From the cell containing the given text, extract its center point as [x, y] coordinate. 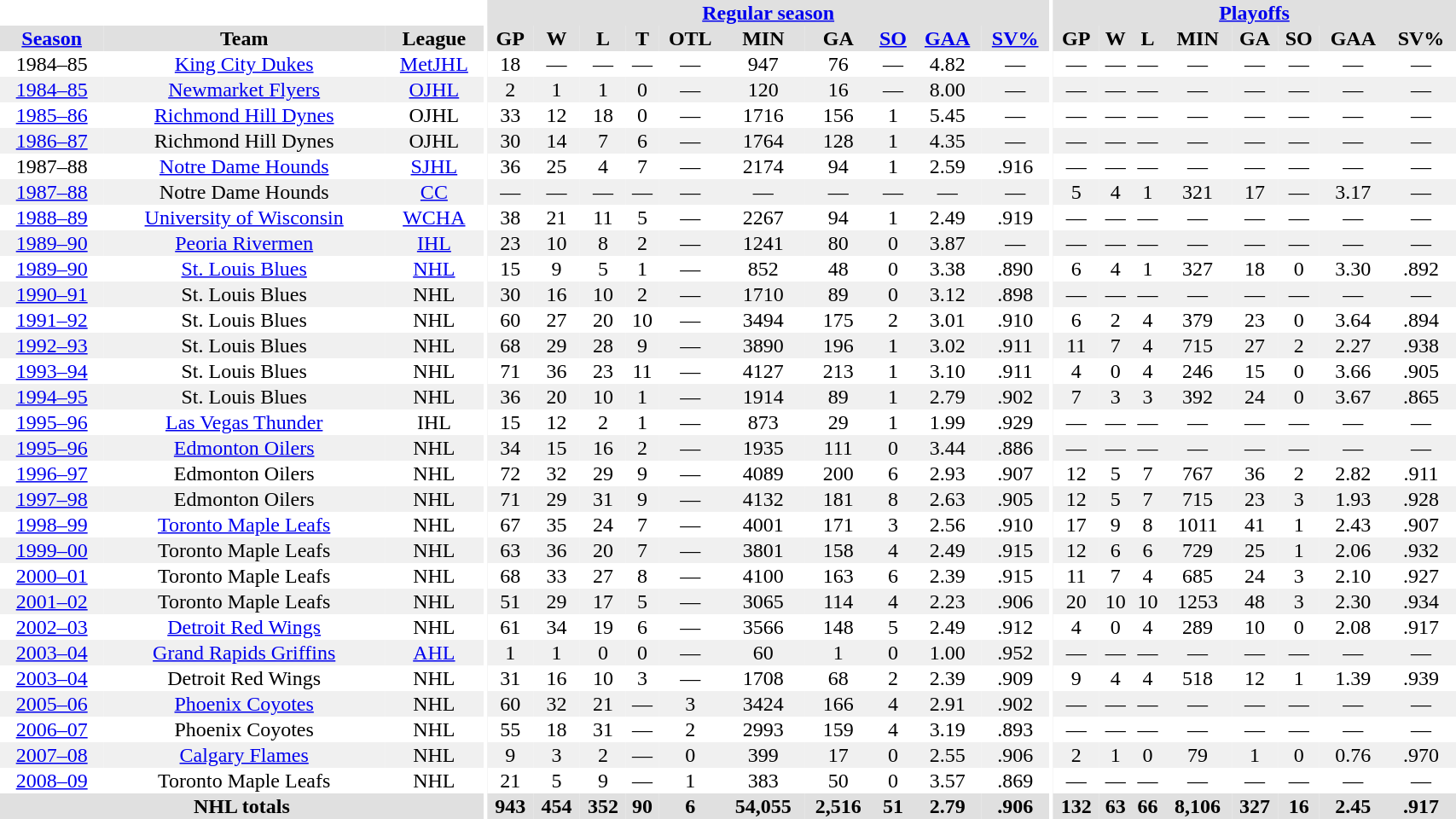
156 [838, 115]
Regular season [768, 13]
38 [510, 218]
T [642, 38]
2.59 [947, 166]
.890 [1015, 269]
Playoffs [1255, 13]
321 [1198, 192]
2993 [763, 729]
1.00 [947, 653]
4132 [763, 499]
1.39 [1353, 678]
3424 [763, 704]
2.91 [947, 704]
NHL totals [242, 806]
852 [763, 269]
76 [838, 64]
3.02 [947, 346]
454 [556, 806]
685 [1198, 576]
289 [1198, 627]
4.82 [947, 64]
.928 [1421, 499]
54,055 [763, 806]
2.45 [1353, 806]
1.99 [947, 422]
2.43 [1353, 525]
.909 [1015, 678]
61 [510, 627]
2008–09 [51, 781]
Team [244, 38]
.919 [1015, 218]
2007–08 [51, 755]
3.67 [1353, 397]
1991–92 [51, 320]
2.55 [947, 755]
3.87 [947, 243]
1708 [763, 678]
2001–02 [51, 601]
158 [838, 550]
200 [838, 473]
943 [510, 806]
3.57 [947, 781]
.865 [1421, 397]
2.23 [947, 601]
8,106 [1198, 806]
3.19 [947, 729]
Grand Rapids Griffins [244, 653]
163 [838, 576]
1.93 [1353, 499]
1999–00 [51, 550]
1716 [763, 115]
392 [1198, 397]
3065 [763, 601]
1710 [763, 294]
1985–86 [51, 115]
3.17 [1353, 192]
80 [838, 243]
79 [1198, 755]
2,516 [838, 806]
OTL [691, 38]
1996–97 [51, 473]
1998–99 [51, 525]
1990–91 [51, 294]
2.93 [947, 473]
2.10 [1353, 576]
.934 [1421, 601]
2.56 [947, 525]
.952 [1015, 653]
246 [1198, 371]
4001 [763, 525]
2000–01 [51, 576]
1994–95 [51, 397]
1992–93 [51, 346]
.916 [1015, 166]
3.30 [1353, 269]
3.10 [947, 371]
3.01 [947, 320]
3.44 [947, 448]
3566 [763, 627]
128 [838, 141]
WCHA [434, 218]
CC [434, 192]
1997–98 [51, 499]
8.00 [947, 90]
171 [838, 525]
2005–06 [51, 704]
66 [1148, 806]
90 [642, 806]
MetJHL [434, 64]
.939 [1421, 678]
729 [1198, 550]
196 [838, 346]
175 [838, 320]
50 [838, 781]
.932 [1421, 550]
3890 [763, 346]
.938 [1421, 346]
213 [838, 371]
1914 [763, 397]
University of Wisconsin [244, 218]
SJHL [434, 166]
132 [1076, 806]
.892 [1421, 269]
35 [556, 525]
.927 [1421, 576]
1241 [763, 243]
2.06 [1353, 550]
Peoria Rivermen [244, 243]
159 [838, 729]
19 [603, 627]
4089 [763, 473]
1011 [1198, 525]
767 [1198, 473]
1764 [763, 141]
4127 [763, 371]
2002–03 [51, 627]
.886 [1015, 448]
383 [763, 781]
55 [510, 729]
2.08 [1353, 627]
873 [763, 422]
.898 [1015, 294]
2.82 [1353, 473]
.912 [1015, 627]
72 [510, 473]
1986–87 [51, 141]
2006–07 [51, 729]
2267 [763, 218]
3.66 [1353, 371]
114 [838, 601]
Las Vegas Thunder [244, 422]
3801 [763, 550]
3494 [763, 320]
1253 [1198, 601]
379 [1198, 320]
181 [838, 499]
.929 [1015, 422]
518 [1198, 678]
3.64 [1353, 320]
Calgary Flames [244, 755]
3.38 [947, 269]
5.45 [947, 115]
14 [556, 141]
3.12 [947, 294]
Season [51, 38]
1988–89 [51, 218]
AHL [434, 653]
2.63 [947, 499]
4.35 [947, 141]
0.76 [1353, 755]
King City Dukes [244, 64]
399 [763, 755]
352 [603, 806]
111 [838, 448]
.970 [1421, 755]
28 [603, 346]
2.27 [1353, 346]
League [434, 38]
.893 [1015, 729]
166 [838, 704]
120 [763, 90]
Newmarket Flyers [244, 90]
67 [510, 525]
947 [763, 64]
41 [1255, 525]
2.30 [1353, 601]
4100 [763, 576]
1935 [763, 448]
1993–94 [51, 371]
.869 [1015, 781]
2174 [763, 166]
.894 [1421, 320]
148 [838, 627]
